Determine the (X, Y) coordinate at the center of the cell enclosing the given text.  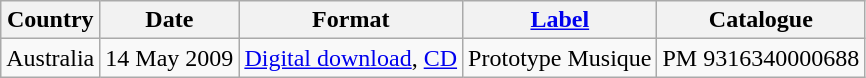
Digital download, CD (351, 58)
Label (560, 20)
14 May 2009 (170, 58)
Country (50, 20)
Australia (50, 58)
Date (170, 20)
Catalogue (761, 20)
PM 9316340000688 (761, 58)
Prototype Musique (560, 58)
Format (351, 20)
